Capture the cell that displays the provided text and extract its [x, y] central coordinate. 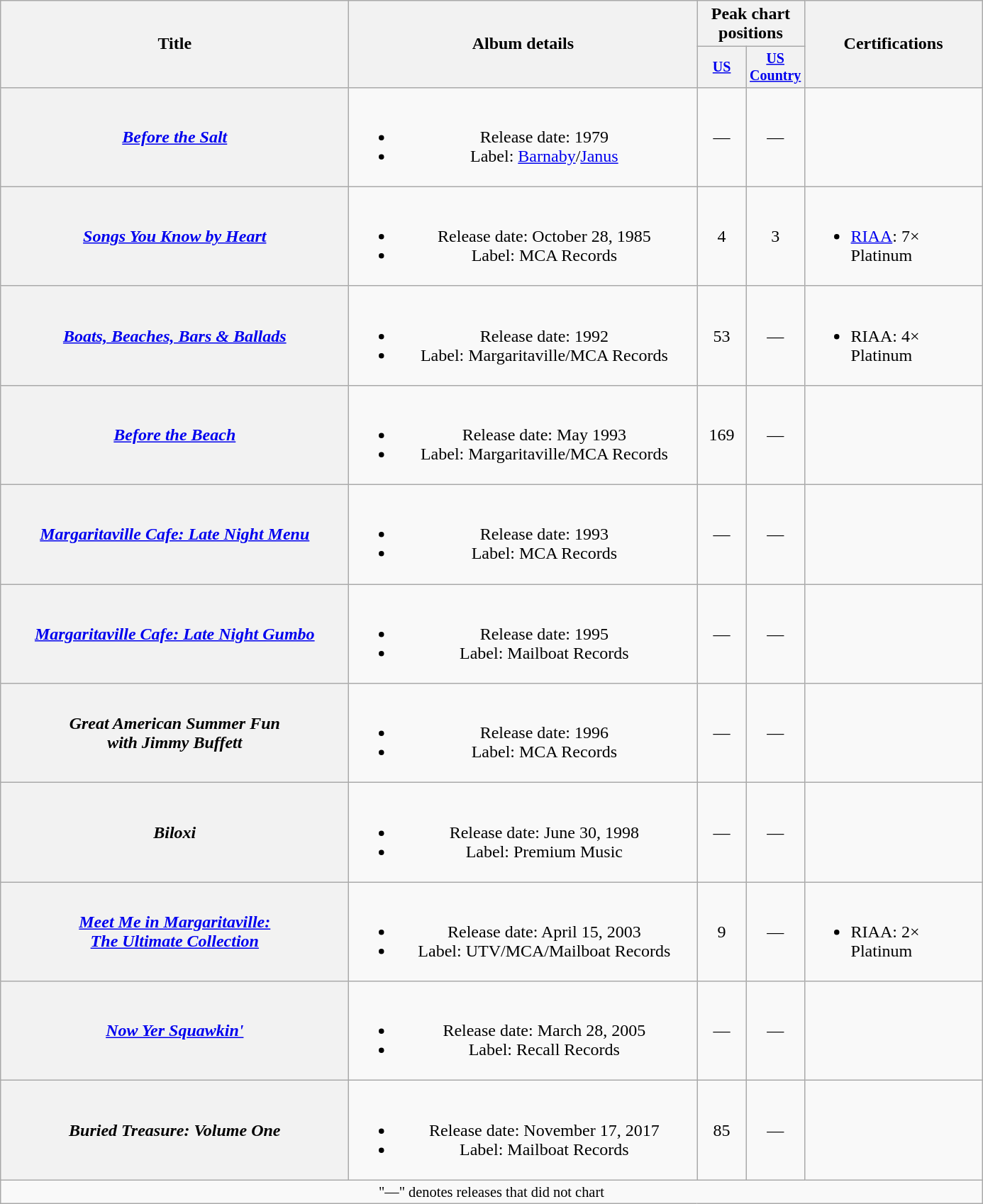
RIAA: 7× Platinum [894, 236]
Release date: April 15, 2003Label: UTV/MCA/Mailboat Records [523, 932]
Title [174, 44]
Album details [523, 44]
9 [722, 932]
85 [722, 1130]
Release date: 1993Label: MCA Records [523, 535]
Great American Summer Funwith Jimmy Buffett [174, 733]
US [722, 67]
Now Yer Squawkin' [174, 1031]
4 [722, 236]
Margaritaville Cafe: Late Night Gumbo [174, 634]
Release date: March 28, 2005Label: Recall Records [523, 1031]
Biloxi [174, 832]
Songs You Know by Heart [174, 236]
Release date: May 1993Label: Margaritaville/MCA Records [523, 435]
Before the Salt [174, 137]
Release date: 1995Label: Mailboat Records [523, 634]
53 [722, 335]
Release date: 1992Label: Margaritaville/MCA Records [523, 335]
Certifications [894, 44]
Margaritaville Cafe: Late Night Menu [174, 535]
"—" denotes releases that did not chart [491, 1192]
Buried Treasure: Volume One [174, 1130]
3 [775, 236]
Boats, Beaches, Bars & Ballads [174, 335]
Release date: 1979Label: Barnaby/Janus [523, 137]
Release date: 1996Label: MCA Records [523, 733]
Release date: October 28, 1985Label: MCA Records [523, 236]
169 [722, 435]
US Country [775, 67]
Peak chartpositions [750, 24]
Before the Beach [174, 435]
Release date: November 17, 2017Label: Mailboat Records [523, 1130]
Meet Me in Margaritaville:The Ultimate Collection [174, 932]
Release date: June 30, 1998Label: Premium Music [523, 832]
RIAA: 2× Platinum [894, 932]
RIAA: 4× Platinum [894, 335]
